Return the (X, Y) coordinate for the center point of the cell that contains the specified text.  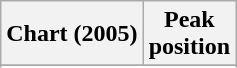
Peakposition (189, 34)
Chart (2005) (72, 34)
